Identify which cell holds the provided text, then report its [x, y] central coordinate. 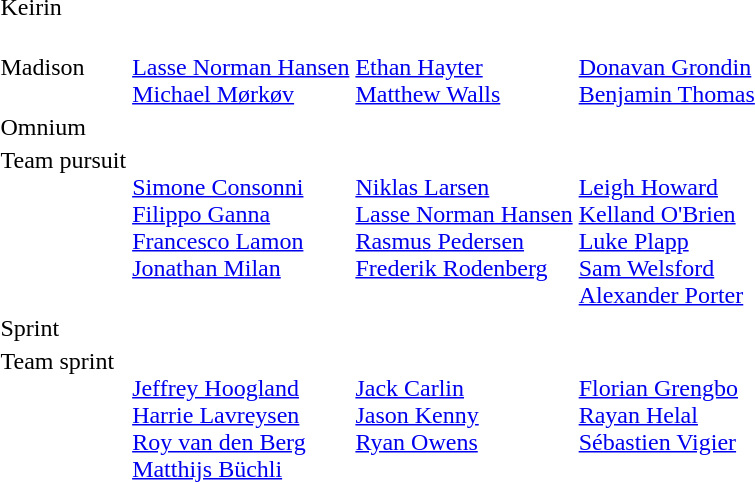
Niklas LarsenLasse Norman HansenRasmus PedersenFrederik Rodenberg [464, 228]
Ethan HayterMatthew Walls [464, 67]
Lasse Norman HansenMichael Mørkøv [241, 67]
Simone ConsonniFilippo GannaFrancesco LamonJonathan Milan [241, 228]
